Identify which cell holds the provided text, then report its (X, Y) central coordinate. 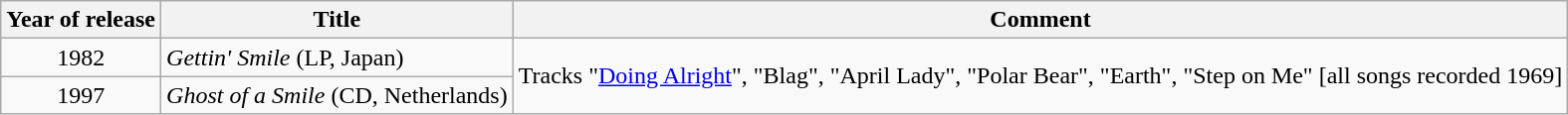
Ghost of a Smile (CD, Netherlands) (337, 95)
Gettin' Smile (LP, Japan) (337, 57)
1982 (82, 57)
1997 (82, 95)
Comment (1040, 20)
Year of release (82, 20)
Title (337, 20)
Tracks "Doing Alright", "Blag", "April Lady", "Polar Bear", "Earth", "Step on Me" [all songs recorded 1969] (1040, 76)
